Identify which cell holds the provided text, then report its (X, Y) central coordinate. 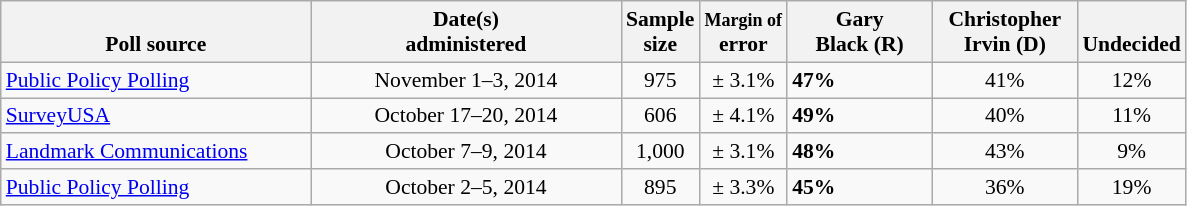
SurveyUSA (156, 116)
October 17–20, 2014 (466, 116)
Samplesize (660, 32)
895 (660, 187)
43% (1004, 152)
40% (1004, 116)
ChristopherIrvin (D) (1004, 32)
October 7–9, 2014 (466, 152)
GaryBlack (R) (860, 32)
606 (660, 116)
19% (1131, 187)
± 4.1% (743, 116)
47% (860, 80)
1,000 (660, 152)
± 3.3% (743, 187)
49% (860, 116)
36% (1004, 187)
Poll source (156, 32)
45% (860, 187)
12% (1131, 80)
Undecided (1131, 32)
November 1–3, 2014 (466, 80)
Margin oferror (743, 32)
48% (860, 152)
41% (1004, 80)
Date(s)administered (466, 32)
9% (1131, 152)
October 2–5, 2014 (466, 187)
11% (1131, 116)
Landmark Communications (156, 152)
975 (660, 80)
